Detect which cell encompasses the target text, then output its (X, Y) center coordinate. 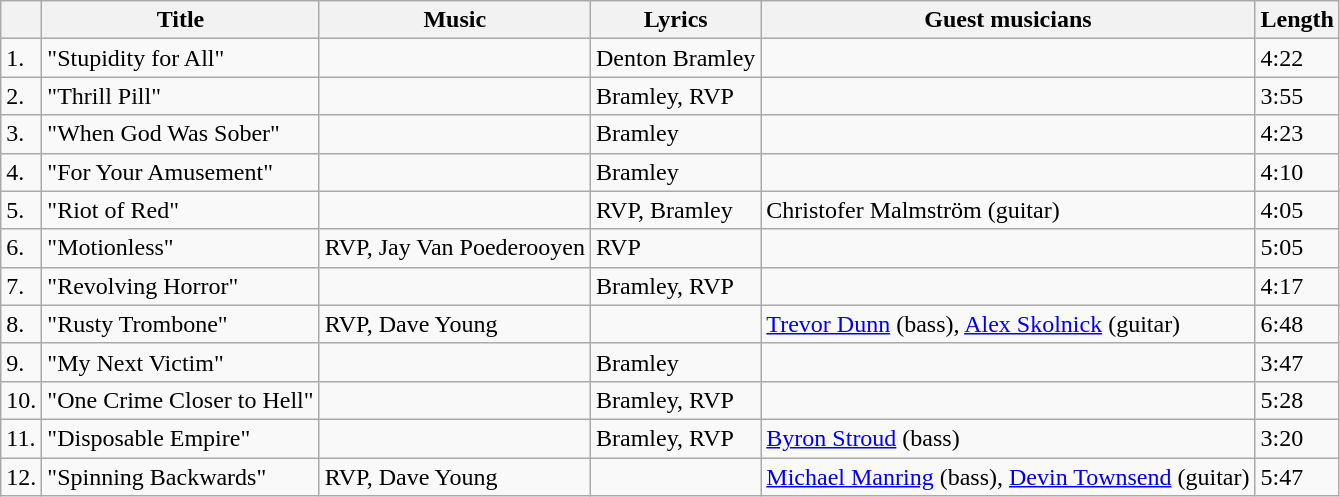
"For Your Amusement" (180, 172)
Trevor Dunn (bass), Alex Skolnick (guitar) (1008, 324)
4:22 (1297, 58)
5. (22, 210)
2. (22, 96)
11. (22, 438)
"Riot of Red" (180, 210)
3:47 (1297, 362)
12. (22, 477)
Lyrics (675, 20)
Michael Manring (bass), Devin Townsend (guitar) (1008, 477)
Byron Stroud (bass) (1008, 438)
9. (22, 362)
Title (180, 20)
8. (22, 324)
10. (22, 400)
"Disposable Empire" (180, 438)
6. (22, 248)
4:17 (1297, 286)
RVP, Bramley (675, 210)
Christofer Malmström (guitar) (1008, 210)
4:05 (1297, 210)
RVP (675, 248)
4:10 (1297, 172)
"Motionless" (180, 248)
"Thrill Pill" (180, 96)
"Spinning Backwards" (180, 477)
RVP, Jay Van Poederooyen (454, 248)
4. (22, 172)
"Stupidity for All" (180, 58)
"Rusty Trombone" (180, 324)
"My Next Victim" (180, 362)
4:23 (1297, 134)
Music (454, 20)
Denton Bramley (675, 58)
3:55 (1297, 96)
5:28 (1297, 400)
3:20 (1297, 438)
5:47 (1297, 477)
"One Crime Closer to Hell" (180, 400)
Guest musicians (1008, 20)
6:48 (1297, 324)
"When God Was Sober" (180, 134)
"Revolving Horror" (180, 286)
5:05 (1297, 248)
1. (22, 58)
7. (22, 286)
Length (1297, 20)
3. (22, 134)
